Capture the cell that displays the provided text and extract its [X, Y] central coordinate. 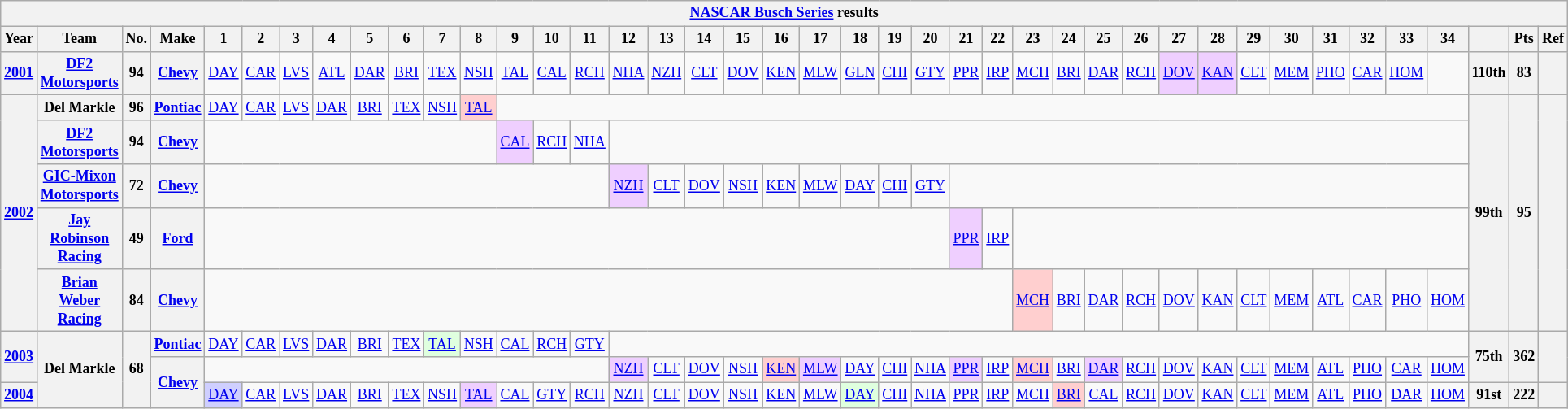
95 [1524, 213]
4 [332, 39]
NASCAR Busch Series results [784, 13]
33 [1406, 39]
19 [895, 39]
2001 [20, 73]
20 [931, 39]
72 [137, 186]
84 [137, 300]
10 [552, 39]
2003 [20, 357]
68 [137, 370]
22 [998, 39]
222 [1524, 395]
13 [667, 39]
3 [296, 39]
99th [1489, 213]
25 [1104, 39]
No. [137, 39]
24 [1068, 39]
18 [860, 39]
91st [1489, 395]
29 [1253, 39]
110th [1489, 73]
9 [515, 39]
GIC-Mixon Motorsports [80, 186]
83 [1524, 73]
49 [137, 238]
16 [781, 39]
6 [406, 39]
5 [369, 39]
11 [590, 39]
362 [1524, 357]
23 [1033, 39]
2 [261, 39]
1 [224, 39]
2002 [20, 213]
17 [821, 39]
7 [442, 39]
31 [1330, 39]
27 [1179, 39]
Jay Robinson Racing [80, 238]
Brian Weber Racing [80, 300]
30 [1292, 39]
15 [743, 39]
75th [1489, 357]
8 [478, 39]
Year [20, 39]
26 [1141, 39]
GLN [860, 73]
12 [628, 39]
2004 [20, 395]
14 [705, 39]
Ford [177, 238]
96 [137, 107]
34 [1449, 39]
Ref [1553, 39]
Make [177, 39]
Team [80, 39]
28 [1218, 39]
32 [1367, 39]
21 [966, 39]
Pts [1524, 39]
